Find where the given text appears and provide that cell's center as [X, Y] coordinate. 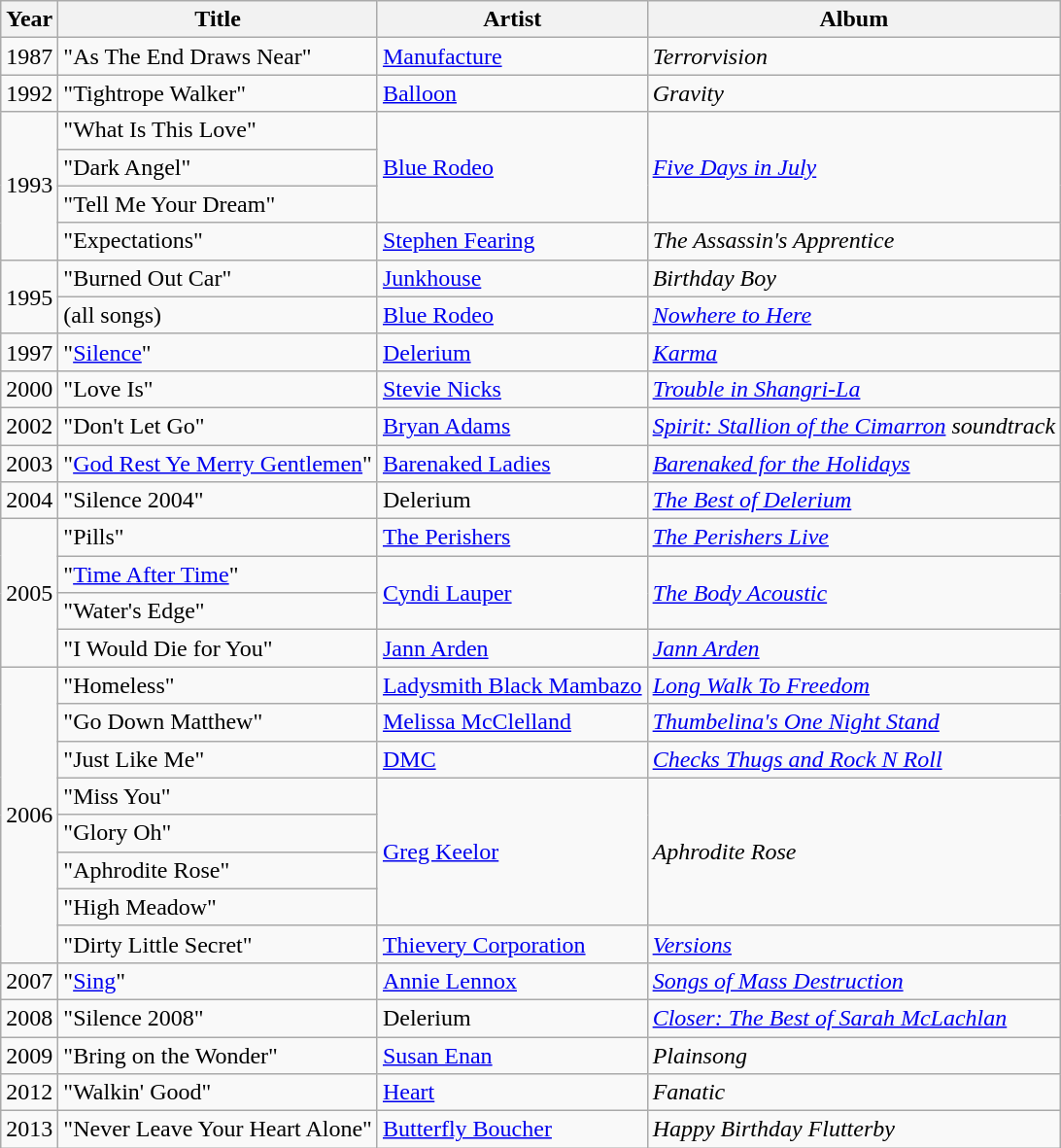
Annie Lennox [512, 981]
2002 [29, 426]
Checks Thugs and Rock N Roll [854, 759]
"Don't Let Go" [218, 426]
2012 [29, 1093]
"Aphrodite Rose" [218, 870]
2009 [29, 1055]
Plainsong [854, 1055]
Aphrodite Rose [854, 852]
Songs of Mass Destruction [854, 981]
"High Meadow" [218, 907]
Long Walk To Freedom [854, 685]
1993 [29, 186]
"Expectations" [218, 241]
"Silence 2008" [218, 1018]
Artist [512, 19]
2003 [29, 464]
1992 [29, 93]
"Love Is" [218, 389]
Year [29, 19]
"Tell Me Your Dream" [218, 204]
1987 [29, 56]
"Homeless" [218, 685]
Butterfly Boucher [512, 1130]
Trouble in Shangri-La [854, 389]
1997 [29, 352]
Barenaked Ladies [512, 464]
"What Is This Love" [218, 130]
2008 [29, 1018]
The Assassin's Apprentice [854, 241]
"Sing" [218, 981]
The Best of Delerium [854, 501]
"Walkin' Good" [218, 1093]
Melissa McClelland [512, 722]
Versions [854, 944]
"God Rest Ye Merry Gentlemen" [218, 464]
Karma [854, 352]
Thumbelina's One Night Stand [854, 722]
Bryan Adams [512, 426]
Spirit: Stallion of the Cimarron soundtrack [854, 426]
The Perishers Live [854, 538]
"Bring on the Wonder" [218, 1055]
"Silence" [218, 352]
Five Days in July [854, 167]
1995 [29, 296]
Title [218, 19]
2006 [29, 815]
Terrorvision [854, 56]
Junkhouse [512, 278]
Birthday Boy [854, 278]
"Burned Out Car" [218, 278]
Ladysmith Black Mambazo [512, 685]
"Dark Angel" [218, 167]
2007 [29, 981]
"Tightrope Walker" [218, 93]
Happy Birthday Flutterby [854, 1130]
Manufacture [512, 56]
"I Would Die for You" [218, 648]
Stevie Nicks [512, 389]
Stephen Fearing [512, 241]
Thievery Corporation [512, 944]
Nowhere to Here [854, 315]
"Dirty Little Secret" [218, 944]
Heart [512, 1093]
The Body Acoustic [854, 593]
2005 [29, 593]
Cyndi Lauper [512, 593]
Susan Enan [512, 1055]
Closer: The Best of Sarah McLachlan [854, 1018]
Greg Keelor [512, 852]
"Pills" [218, 538]
"Miss You" [218, 796]
"Silence 2004" [218, 501]
2004 [29, 501]
2000 [29, 389]
"Go Down Matthew" [218, 722]
Barenaked for the Holidays [854, 464]
Gravity [854, 93]
"As The End Draws Near" [218, 56]
"Never Leave Your Heart Alone" [218, 1130]
"Water's Edge" [218, 611]
2013 [29, 1130]
Fanatic [854, 1093]
"Just Like Me" [218, 759]
Album [854, 19]
"Glory Oh" [218, 833]
"Time After Time" [218, 574]
DMC [512, 759]
(all songs) [218, 315]
The Perishers [512, 538]
Balloon [512, 93]
